Search for the cell housing the specified text and yield its (X, Y) center coordinate. 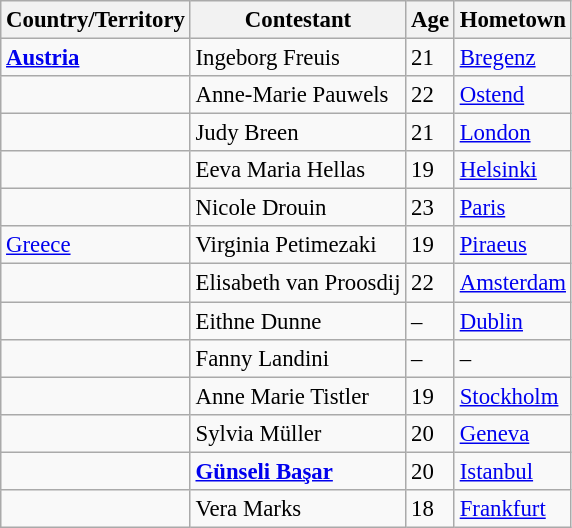
Contestant (298, 20)
Eeva Maria Hellas (298, 170)
Stockholm (512, 396)
London (512, 133)
Country/Territory (96, 20)
Anne Marie Tistler (298, 396)
Sylvia Müller (298, 433)
Ingeborg Freuis (298, 58)
Anne-Marie Pauwels (298, 95)
Frankfurt (512, 509)
Dublin (512, 321)
Amsterdam (512, 283)
23 (430, 208)
Bregenz (512, 58)
Helsinki (512, 170)
Nicole Drouin (298, 208)
Judy Breen (298, 133)
Virginia Petimezaki (298, 245)
Istanbul (512, 471)
18 (430, 509)
Greece (96, 245)
Elisabeth van Proosdij (298, 283)
Günseli Başar (298, 471)
Vera Marks (298, 509)
Fanny Landini (298, 358)
Paris (512, 208)
Geneva (512, 433)
Eithne Dunne (298, 321)
Austria (96, 58)
Hometown (512, 20)
Piraeus (512, 245)
Ostend (512, 95)
Age (430, 20)
